Detect which cell encompasses the target text, then output its (X, Y) center coordinate. 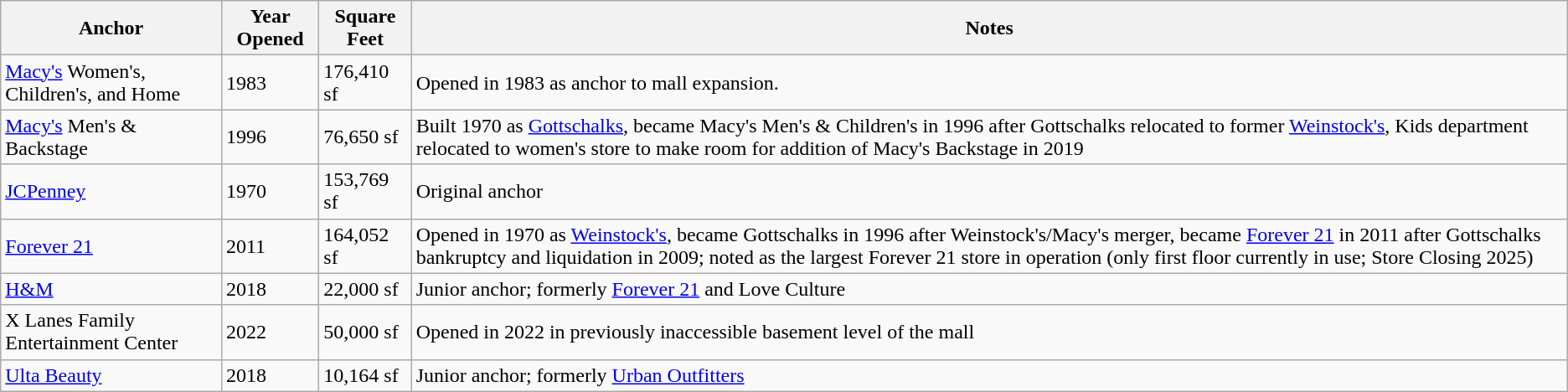
Original anchor (989, 191)
Macy's Men's & Backstage (111, 137)
176,410 sf (365, 82)
JCPenney (111, 191)
50,000 sf (365, 332)
Anchor (111, 28)
2022 (270, 332)
1983 (270, 82)
Notes (989, 28)
X Lanes Family Entertainment Center (111, 332)
10,164 sf (365, 375)
1970 (270, 191)
Forever 21 (111, 246)
Opened in 1983 as anchor to mall expansion. (989, 82)
Ulta Beauty (111, 375)
Macy's Women's, Children's, and Home (111, 82)
Junior anchor; formerly Urban Outfitters (989, 375)
76,650 sf (365, 137)
1996 (270, 137)
153,769 sf (365, 191)
Square Feet (365, 28)
Year Opened (270, 28)
164,052 sf (365, 246)
22,000 sf (365, 289)
Opened in 2022 in previously inaccessible basement level of the mall (989, 332)
H&M (111, 289)
2011 (270, 246)
Junior anchor; formerly Forever 21 and Love Culture (989, 289)
